Locate the cell with the specified text and output its [x, y] center coordinate. 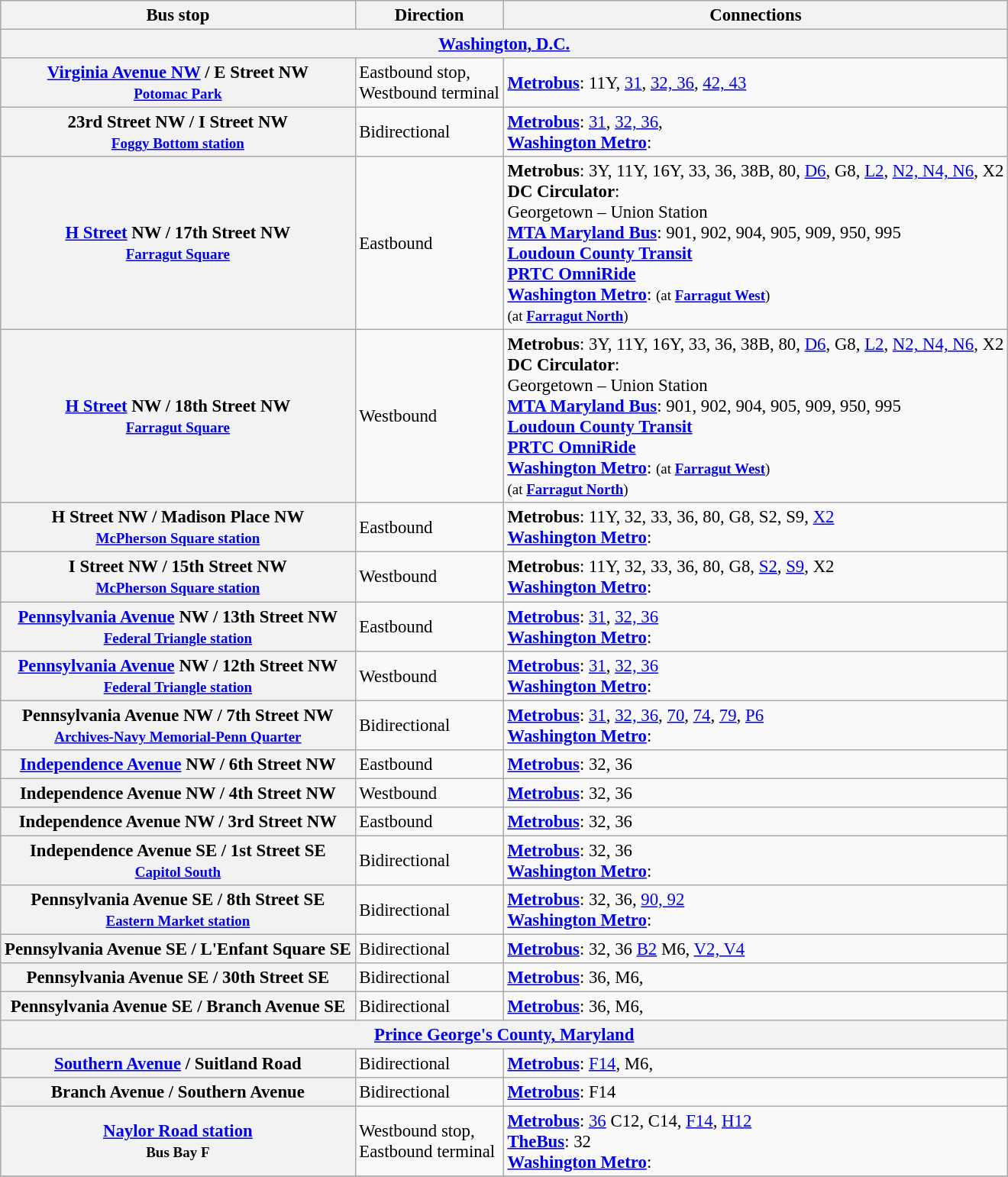
Independence Avenue NW / 3rd Street NW [178, 822]
Pennsylvania Avenue SE / 8th Street SEEastern Market station [178, 910]
Independence Avenue NW / 6th Street NW [178, 764]
Metrobus: 32, 36, 90, 92 Washington Metro: [756, 910]
Prince George's County, Maryland [504, 1035]
H Street NW / 17th Street NWFarragut Square [178, 243]
H Street NW / Madison Place NWMcPherson Square station [178, 527]
Pennsylvania Avenue NW / 12th Street NWFederal Triangle station [178, 675]
Metrobus: 32, 36 Washington Metro: [756, 860]
Virginia Avenue NW / E Street NWPotomac Park [178, 82]
Westbound stop,Eastbound terminal [429, 1142]
Metrobus: F14 [756, 1092]
Bus stop [178, 15]
H Street NW / 18th Street NWFarragut Square [178, 417]
Independence Avenue SE / 1st Street SECapitol South [178, 860]
Metrobus: 32, 36 B2 M6, V2, V4 [756, 949]
Pennsylvania Avenue SE / Branch Avenue SE [178, 1007]
Southern Avenue / Suitland Road [178, 1064]
Pennsylvania Avenue SE / L'Enfant Square SE [178, 949]
Branch Avenue / Southern Avenue [178, 1092]
Metrobus: 11Y, 31, 32, 36, 42, 43 [756, 82]
I Street NW / 15th Street NWMcPherson Square station [178, 577]
Metrobus: 36 C12, C14, F14, H12 TheBus: 32 Washington Metro: [756, 1142]
Metrobus: F14, M6, [756, 1064]
Metrobus: 31, 32, 36, Washington Metro: [756, 133]
23rd Street NW / I Street NWFoggy Bottom station [178, 133]
Metrobus: 31, 32, 36, 70, 74, 79, P6 Washington Metro: [756, 726]
Naylor Road stationBus Bay F [178, 1142]
Pennsylvania Avenue NW / 7th Street NWArchives-Navy Memorial-Penn Quarter [178, 726]
Washington, D.C. [504, 44]
Connections [756, 15]
Eastbound stop,Westbound terminal [429, 82]
Direction [429, 15]
Independence Avenue NW / 4th Street NW [178, 793]
Pennsylvania Avenue SE / 30th Street SE [178, 978]
Pennsylvania Avenue NW / 13th Street NWFederal Triangle station [178, 626]
